Capture the cell that displays the provided text and extract its (x, y) central coordinate. 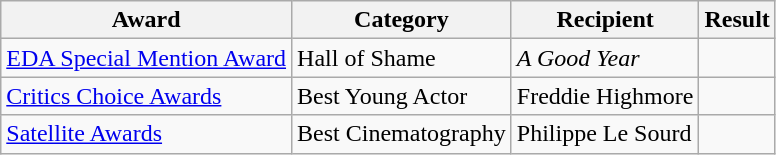
EDA Special Mention Award (146, 58)
Best Cinematography (402, 134)
Best Young Actor (402, 96)
Category (402, 20)
Hall of Shame (402, 58)
Recipient (605, 20)
A Good Year (605, 58)
Critics Choice Awards (146, 96)
Award (146, 20)
Result (737, 20)
Philippe Le Sourd (605, 134)
Freddie Highmore (605, 96)
Satellite Awards (146, 134)
